Identify which cell holds the provided text, then report its [X, Y] central coordinate. 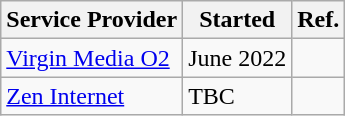
Virgin Media O2 [92, 58]
Zen Internet [92, 96]
TBC [238, 96]
Service Provider [92, 20]
Ref. [318, 20]
June 2022 [238, 58]
Started [238, 20]
